Search for the cell housing the specified text and yield its [X, Y] center coordinate. 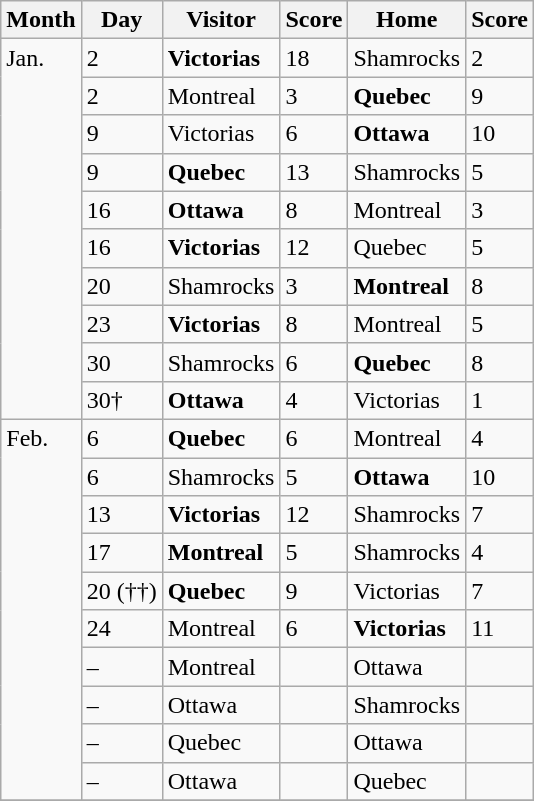
17 [122, 553]
30† [122, 400]
18 [314, 58]
1 [500, 400]
Visitor [221, 20]
11 [500, 629]
23 [122, 324]
30 [122, 362]
Jan. [41, 230]
Month [41, 20]
24 [122, 629]
20 [122, 286]
Home [407, 20]
20 (††) [122, 591]
Day [122, 20]
Feb. [41, 610]
